Return the [X, Y] coordinate for the center point of the cell that contains the specified text.  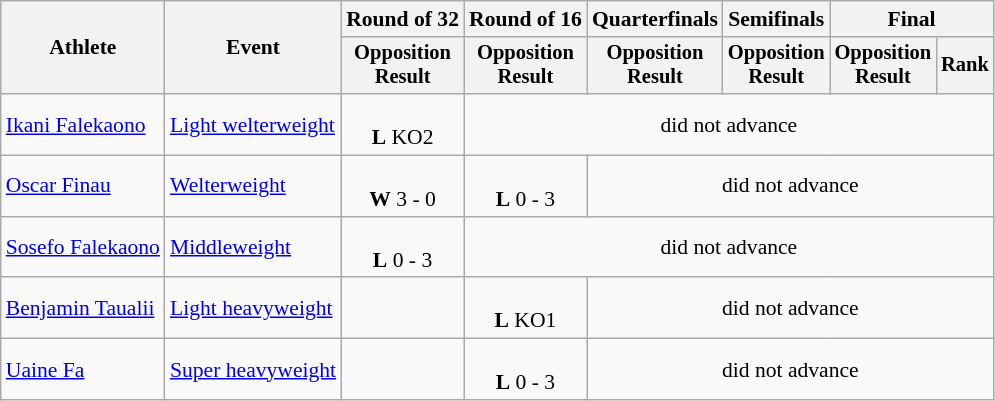
L KO1 [526, 308]
Round of 32 [402, 19]
Round of 16 [526, 19]
Quarterfinals [655, 19]
Super heavyweight [253, 370]
Rank [965, 66]
Oscar Finau [83, 186]
L KO2 [402, 124]
Semifinals [776, 19]
Sosefo Falekaono [83, 248]
Welterweight [253, 186]
Uaine Fa [83, 370]
Light welterweight [253, 124]
Benjamin Taualii [83, 308]
Middleweight [253, 248]
Final [912, 19]
W 3 - 0 [402, 186]
Athlete [83, 48]
Ikani Falekaono [83, 124]
Event [253, 48]
Light heavyweight [253, 308]
